Locate the cell with the specified text and output its [x, y] center coordinate. 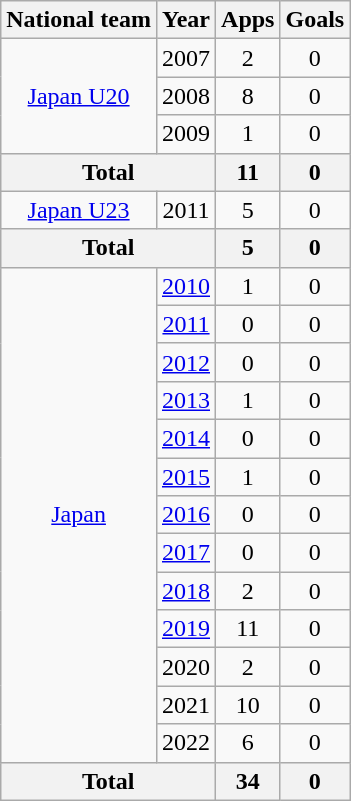
2021 [186, 705]
Japan U20 [79, 96]
2013 [186, 400]
Japan U23 [79, 210]
6 [248, 743]
2007 [186, 58]
2016 [186, 515]
10 [248, 705]
Year [186, 20]
2012 [186, 362]
2019 [186, 629]
2009 [186, 134]
Apps [248, 20]
34 [248, 781]
2008 [186, 96]
Goals [315, 20]
2010 [186, 286]
2022 [186, 743]
2020 [186, 667]
2015 [186, 477]
8 [248, 96]
2018 [186, 591]
Japan [79, 514]
National team [79, 20]
2014 [186, 438]
2017 [186, 553]
